Find where the given text appears and provide that cell's center as (x, y) coordinate. 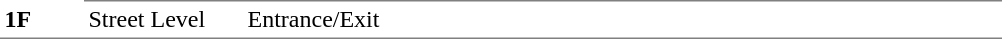
Street Level (164, 20)
Entrance/Exit (622, 20)
1F (42, 20)
